Output the [X, Y] coordinate of the center of the cell containing the given text.  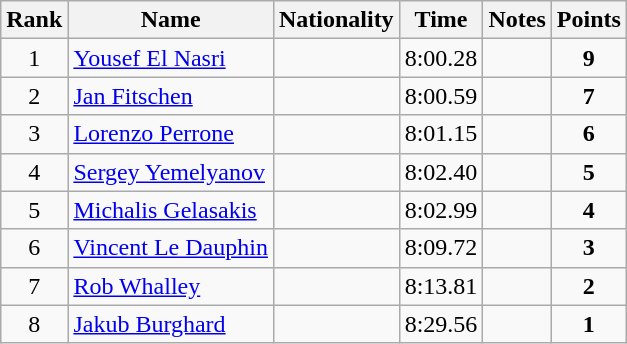
9 [588, 58]
Jan Fitschen [171, 96]
8:00.28 [441, 58]
8:00.59 [441, 96]
Sergey Yemelyanov [171, 172]
Michalis Gelasakis [171, 210]
Rob Whalley [171, 286]
Notes [517, 20]
Points [588, 20]
Rank [34, 20]
8:02.99 [441, 210]
Lorenzo Perrone [171, 134]
Nationality [336, 20]
Vincent Le Dauphin [171, 248]
Time [441, 20]
8:29.56 [441, 324]
8:09.72 [441, 248]
Name [171, 20]
8:13.81 [441, 286]
Yousef El Nasri [171, 58]
8:01.15 [441, 134]
Jakub Burghard [171, 324]
8:02.40 [441, 172]
8 [34, 324]
